Pinpoint the cell where the given text exists, returning its [X, Y] midpoint coordinate. 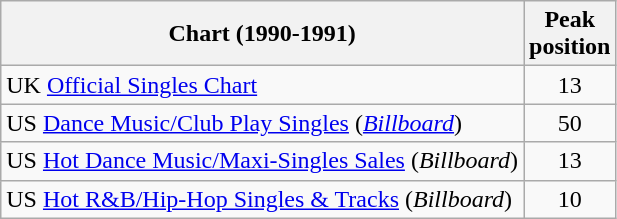
10 [570, 199]
US Hot R&B/Hip-Hop Singles & Tracks (Billboard) [262, 199]
Chart (1990-1991) [262, 34]
UK Official Singles Chart [262, 85]
50 [570, 123]
US Dance Music/Club Play Singles (Billboard) [262, 123]
US Hot Dance Music/Maxi-Singles Sales (Billboard) [262, 161]
Peakposition [570, 34]
